Return the (x, y) coordinate for the center point of the cell that contains the specified text.  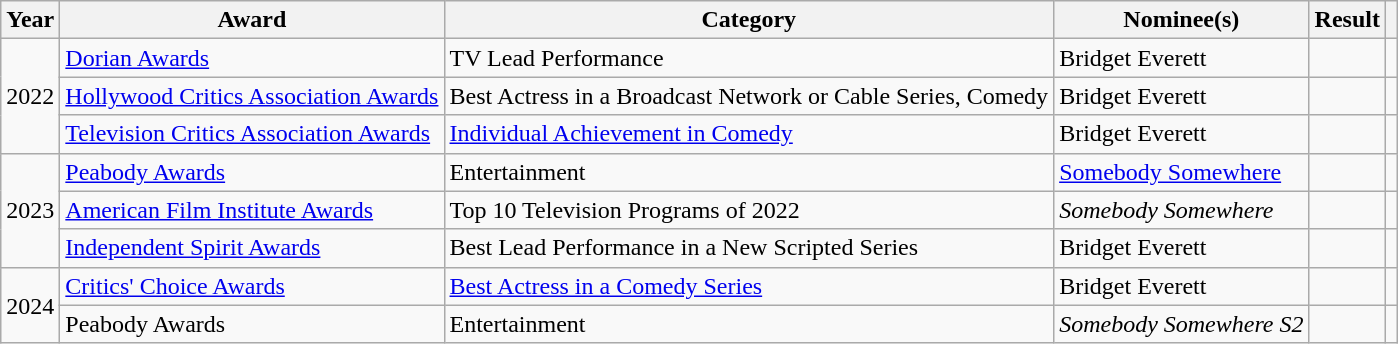
Critics' Choice Awards (252, 286)
Individual Achievement in Comedy (749, 134)
Top 10 Television Programs of 2022 (749, 210)
Result (1347, 20)
2022 (30, 96)
Category (749, 20)
Dorian Awards (252, 58)
Independent Spirit Awards (252, 248)
Best Actress in a Broadcast Network or Cable Series, Comedy (749, 96)
Hollywood Critics Association Awards (252, 96)
TV Lead Performance (749, 58)
Television Critics Association Awards (252, 134)
2024 (30, 305)
Best Actress in a Comedy Series (749, 286)
2023 (30, 210)
Somebody Somewhere S2 (1182, 324)
American Film Institute Awards (252, 210)
Year (30, 20)
Best Lead Performance in a New Scripted Series (749, 248)
Nominee(s) (1182, 20)
Award (252, 20)
